Search for the cell housing the specified text and yield its [X, Y] center coordinate. 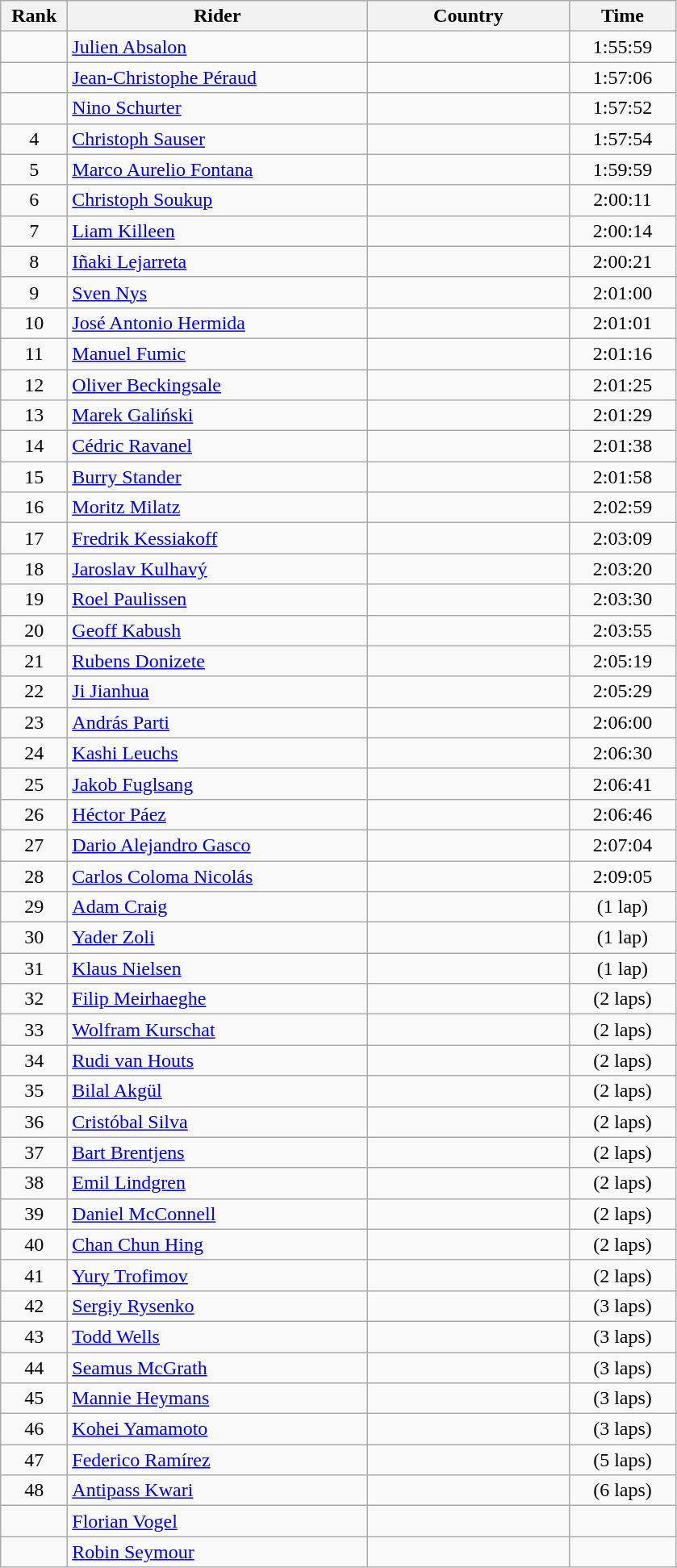
2:03:20 [623, 569]
2:01:00 [623, 292]
Time [623, 16]
11 [34, 353]
7 [34, 231]
Marek Galiński [218, 416]
Rubens Donizete [218, 661]
Marco Aurelio Fontana [218, 169]
2:06:41 [623, 784]
23 [34, 722]
Country [468, 16]
Mannie Heymans [218, 1399]
2:02:59 [623, 508]
Chan Chun Hing [218, 1244]
2:01:16 [623, 353]
Yury Trofimov [218, 1275]
Roel Paulissen [218, 600]
1:57:52 [623, 108]
Iñaki Lejarreta [218, 261]
22 [34, 692]
1:57:54 [623, 139]
Antipass Kwari [218, 1491]
47 [34, 1460]
9 [34, 292]
Burry Stander [218, 477]
2:03:09 [623, 538]
45 [34, 1399]
Julien Absalon [218, 47]
Rank [34, 16]
2:01:38 [623, 446]
Emil Lindgren [218, 1183]
46 [34, 1429]
Christoph Sauser [218, 139]
José Antonio Hermida [218, 323]
Manuel Fumic [218, 353]
2:01:01 [623, 323]
44 [34, 1368]
Liam Killeen [218, 231]
1:57:06 [623, 77]
2:05:19 [623, 661]
2:00:11 [623, 200]
Moritz Milatz [218, 508]
(6 laps) [623, 1491]
Sven Nys [218, 292]
Rider [218, 16]
Filip Meirhaeghe [218, 999]
31 [34, 968]
Jaroslav Kulhavý [218, 569]
2:09:05 [623, 876]
24 [34, 753]
Florian Vogel [218, 1521]
17 [34, 538]
2:01:29 [623, 416]
5 [34, 169]
27 [34, 845]
6 [34, 200]
37 [34, 1152]
43 [34, 1336]
2:00:21 [623, 261]
Bart Brentjens [218, 1152]
Seamus McGrath [218, 1368]
Cédric Ravanel [218, 446]
8 [34, 261]
Ji Jianhua [218, 692]
41 [34, 1275]
1:59:59 [623, 169]
16 [34, 508]
35 [34, 1091]
Bilal Akgül [218, 1091]
30 [34, 938]
40 [34, 1244]
2:06:30 [623, 753]
48 [34, 1491]
36 [34, 1122]
10 [34, 323]
Nino Schurter [218, 108]
26 [34, 814]
Adam Craig [218, 907]
13 [34, 416]
34 [34, 1060]
Christoph Soukup [218, 200]
15 [34, 477]
Todd Wells [218, 1336]
Sergiy Rysenko [218, 1306]
12 [34, 385]
2:01:25 [623, 385]
32 [34, 999]
20 [34, 630]
Klaus Nielsen [218, 968]
2:06:46 [623, 814]
42 [34, 1306]
2:03:55 [623, 630]
Rudi van Houts [218, 1060]
21 [34, 661]
1:55:59 [623, 47]
28 [34, 876]
András Parti [218, 722]
14 [34, 446]
Yader Zoli [218, 938]
2:07:04 [623, 845]
25 [34, 784]
39 [34, 1214]
2:00:14 [623, 231]
Geoff Kabush [218, 630]
Jean-Christophe Péraud [218, 77]
Daniel McConnell [218, 1214]
2:03:30 [623, 600]
33 [34, 1030]
38 [34, 1183]
Carlos Coloma Nicolás [218, 876]
Cristóbal Silva [218, 1122]
2:06:00 [623, 722]
Héctor Páez [218, 814]
4 [34, 139]
Fredrik Kessiakoff [218, 538]
18 [34, 569]
Oliver Beckingsale [218, 385]
(5 laps) [623, 1460]
Kohei Yamamoto [218, 1429]
Kashi Leuchs [218, 753]
19 [34, 600]
Robin Seymour [218, 1552]
2:01:58 [623, 477]
29 [34, 907]
Dario Alejandro Gasco [218, 845]
2:05:29 [623, 692]
Jakob Fuglsang [218, 784]
Wolfram Kurschat [218, 1030]
Federico Ramírez [218, 1460]
